Return the (X, Y) coordinate for the center point of the cell that contains the specified text.  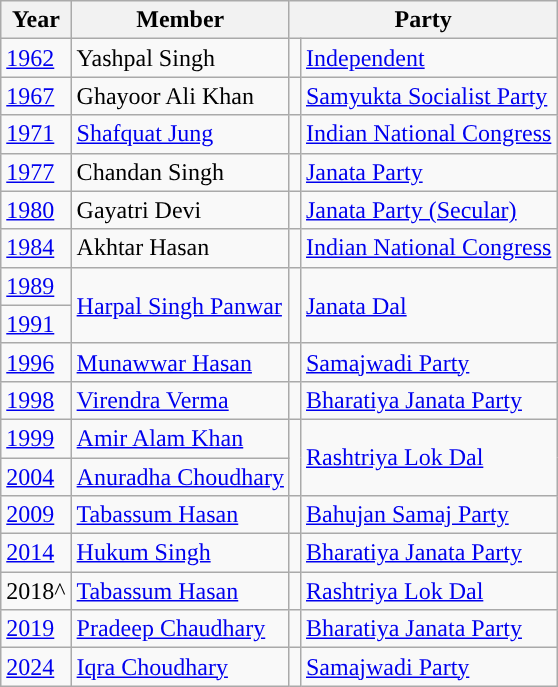
Samyukta Socialist Party (428, 96)
2019 (36, 629)
Akhtar Hasan (180, 248)
2014 (36, 553)
Party (422, 20)
1991 (36, 324)
Iqra Choudhary (180, 667)
1998 (36, 400)
Independent (428, 58)
Janata Dal (428, 305)
1999 (36, 438)
1996 (36, 362)
Anuradha Choudhary (180, 477)
Harpal Singh Panwar (180, 305)
Bahujan Samaj Party (428, 515)
Ghayoor Ali Khan (180, 96)
1962 (36, 58)
Chandan Singh (180, 172)
2004 (36, 477)
1980 (36, 210)
Pradeep Chaudhary (180, 629)
2018^ (36, 591)
2009 (36, 515)
1971 (36, 134)
2024 (36, 667)
Janata Party (428, 172)
1989 (36, 286)
1977 (36, 172)
Shafquat Jung (180, 134)
Munawwar Hasan (180, 362)
Virendra Verma (180, 400)
Yashpal Singh (180, 58)
Janata Party (Secular) (428, 210)
Gayatri Devi (180, 210)
Member (180, 20)
Year (36, 20)
Hukum Singh (180, 553)
Amir Alam Khan (180, 438)
1984 (36, 248)
1967 (36, 96)
